Identify which cell holds the provided text, then report its [X, Y] central coordinate. 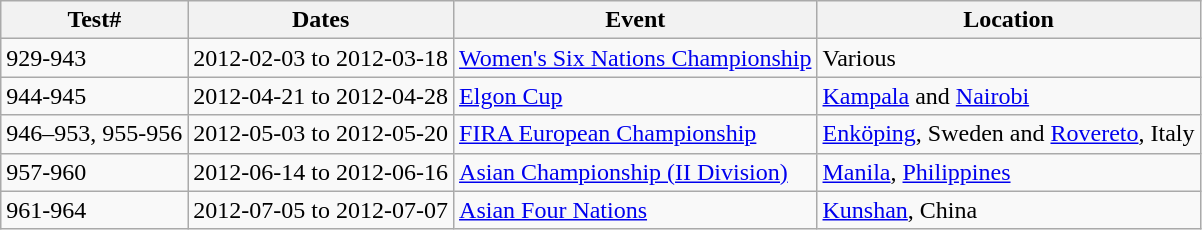
Dates [321, 20]
Asian Four Nations [636, 210]
961-964 [94, 210]
Manila, Philippines [1008, 172]
957-960 [94, 172]
Event [636, 20]
2012-05-03 to 2012-05-20 [321, 134]
929-943 [94, 58]
FIRA European Championship [636, 134]
Enköping, Sweden and Rovereto, Italy [1008, 134]
944-945 [94, 96]
2012-04-21 to 2012-04-28 [321, 96]
2012-07-05 to 2012-07-07 [321, 210]
Test# [94, 20]
Kunshan, China [1008, 210]
Location [1008, 20]
Kampala and Nairobi [1008, 96]
Women's Six Nations Championship [636, 58]
Various [1008, 58]
946–953, 955-956 [94, 134]
2012-06-14 to 2012-06-16 [321, 172]
Asian Championship (II Division) [636, 172]
2012-02-03 to 2012-03-18 [321, 58]
Elgon Cup [636, 96]
